Determine the [x, y] coordinate at the center of the cell enclosing the given text.  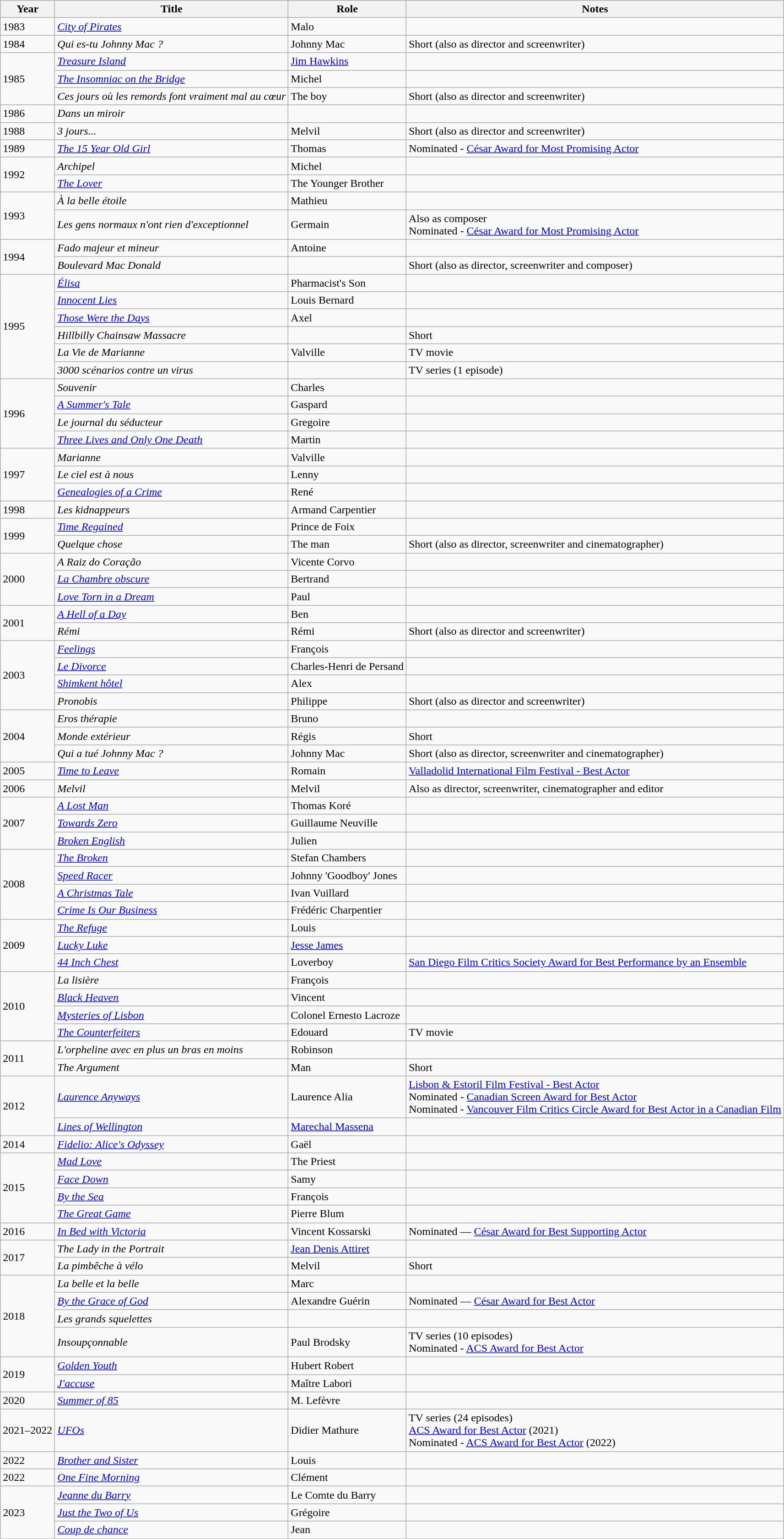
1988 [27, 131]
2019 [27, 1374]
The Younger Brother [347, 183]
Marechal Massena [347, 1127]
1999 [27, 536]
2023 [27, 1512]
Golden Youth [172, 1365]
Grégoire [347, 1512]
Élisa [172, 283]
Clément [347, 1478]
Time to Leave [172, 771]
2005 [27, 771]
Le ciel est à nous [172, 474]
Genealogies of a Crime [172, 492]
Julien [347, 841]
Notes [595, 9]
À la belle étoile [172, 201]
Brother and Sister [172, 1460]
Quelque chose [172, 544]
Samy [347, 1179]
Thomas Koré [347, 806]
Paul [347, 597]
Mad Love [172, 1162]
Summer of 85 [172, 1401]
1989 [27, 148]
Nominated — César Award for Best Actor [595, 1301]
Philippe [347, 701]
Charles-Henri de Persand [347, 666]
Laurence Alia [347, 1097]
The Broken [172, 858]
Prince de Foix [347, 527]
By the Sea [172, 1196]
Archipel [172, 166]
Coup de chance [172, 1530]
Les kidnappeurs [172, 510]
Axel [347, 318]
Régis [347, 736]
Loverboy [347, 963]
The Priest [347, 1162]
Broken English [172, 841]
J'accuse [172, 1383]
Edouard [347, 1032]
Also as composerNominated - César Award for Most Promising Actor [595, 224]
1996 [27, 413]
The Counterfeiters [172, 1032]
Pierre Blum [347, 1214]
Martin [347, 440]
Innocent Lies [172, 300]
2015 [27, 1188]
Romain [347, 771]
Vincent Kossarski [347, 1231]
1994 [27, 257]
Germain [347, 224]
UFOs [172, 1430]
Mysteries of Lisbon [172, 1015]
2007 [27, 823]
Hubert Robert [347, 1365]
2000 [27, 579]
Role [347, 9]
The Insomniac on the Bridge [172, 79]
Towards Zero [172, 823]
San Diego Film Critics Society Award for Best Performance by an Ensemble [595, 963]
A Summer's Tale [172, 405]
2012 [27, 1106]
Les grands squelettes [172, 1318]
1993 [27, 215]
Le Comte du Barry [347, 1495]
Marc [347, 1283]
Lines of Wellington [172, 1127]
Gaspard [347, 405]
Marianne [172, 457]
1984 [27, 44]
Lenny [347, 474]
1997 [27, 474]
Love Torn in a Dream [172, 597]
One Fine Morning [172, 1478]
TV series (1 episode) [595, 370]
The boy [347, 96]
Black Heaven [172, 997]
Thomas [347, 148]
Year [27, 9]
The Refuge [172, 928]
2020 [27, 1401]
Face Down [172, 1179]
Insoupçonnable [172, 1342]
Vincent [347, 997]
The Great Game [172, 1214]
2008 [27, 884]
Jean Denis Attiret [347, 1249]
A Raiz do Coração [172, 562]
2004 [27, 736]
Dans un miroir [172, 114]
2006 [27, 788]
Speed Racer [172, 876]
Bertrand [347, 579]
Gregoire [347, 422]
1985 [27, 79]
The man [347, 544]
Crime Is Our Business [172, 910]
Ivan Vuillard [347, 893]
1998 [27, 510]
Louis Bernard [347, 300]
Malo [347, 27]
City of Pirates [172, 27]
Eros thérapie [172, 718]
Le Divorce [172, 666]
A Lost Man [172, 806]
3 jours... [172, 131]
The 15 Year Old Girl [172, 148]
Antoine [347, 248]
2016 [27, 1231]
Maître Labori [347, 1383]
Title [172, 9]
The Lady in the Portrait [172, 1249]
The Lover [172, 183]
Man [347, 1067]
Didier Mathure [347, 1430]
Hillbilly Chainsaw Massacre [172, 335]
Those Were the Days [172, 318]
1995 [27, 326]
Laurence Anyways [172, 1097]
Charles [347, 387]
M. Lefèvre [347, 1401]
Monde extérieur [172, 736]
2018 [27, 1316]
2014 [27, 1144]
Just the Two of Us [172, 1512]
Mathieu [347, 201]
2021–2022 [27, 1430]
Valladolid International Film Festival - Best Actor [595, 771]
Paul Brodsky [347, 1342]
3000 scénarios contre un virus [172, 370]
Fidelio: Alice's Odyssey [172, 1144]
2017 [27, 1257]
Frédéric Charpentier [347, 910]
Souvenir [172, 387]
1983 [27, 27]
Ces jours où les remords font vraiment mal au cœur [172, 96]
Bruno [347, 718]
La Chambre obscure [172, 579]
Also as director, screenwriter, cinematographer and editor [595, 788]
Nominated - César Award for Most Promising Actor [595, 148]
Qui a tué Johnny Mac ? [172, 753]
Robinson [347, 1050]
A Hell of a Day [172, 614]
La Vie de Marianne [172, 353]
Jesse James [347, 945]
Stefan Chambers [347, 858]
Feelings [172, 649]
2001 [27, 623]
Lucky Luke [172, 945]
L'orpheline avec en plus un bras en moins [172, 1050]
Short (also as director, screenwriter and composer) [595, 266]
The Argument [172, 1067]
Fado majeur et mineur [172, 248]
Boulevard Mac Donald [172, 266]
1986 [27, 114]
Three Lives and Only One Death [172, 440]
René [347, 492]
La pimbêche à vélo [172, 1266]
Qui es-tu Johnny Mac ? [172, 44]
Guillaume Neuville [347, 823]
Jeanne du Barry [172, 1495]
TV series (24 episodes)ACS Award for Best Actor (2021)Nominated - ACS Award for Best Actor (2022) [595, 1430]
Le journal du séducteur [172, 422]
Alexandre Guérin [347, 1301]
Jean [347, 1530]
La belle et la belle [172, 1283]
Nominated — César Award for Best Supporting Actor [595, 1231]
Pharmacist's Son [347, 283]
Jim Hawkins [347, 61]
2010 [27, 1006]
TV series (10 episodes)Nominated - ACS Award for Best Actor [595, 1342]
Johnny 'Goodboy' Jones [347, 876]
2011 [27, 1058]
44 Inch Chest [172, 963]
2009 [27, 945]
Colonel Ernesto Lacroze [347, 1015]
Pronobis [172, 701]
Shimkent hôtel [172, 684]
Les gens normaux n'ont rien d'exceptionnel [172, 224]
By the Grace of God [172, 1301]
La lisière [172, 980]
Time Regained [172, 527]
Treasure Island [172, 61]
Gaël [347, 1144]
Vicente Corvo [347, 562]
2003 [27, 675]
1992 [27, 174]
Ben [347, 614]
A Christmas Tale [172, 893]
Alex [347, 684]
Armand Carpentier [347, 510]
In Bed with Victoria [172, 1231]
